From the cell containing the given text, extract its center point as [x, y] coordinate. 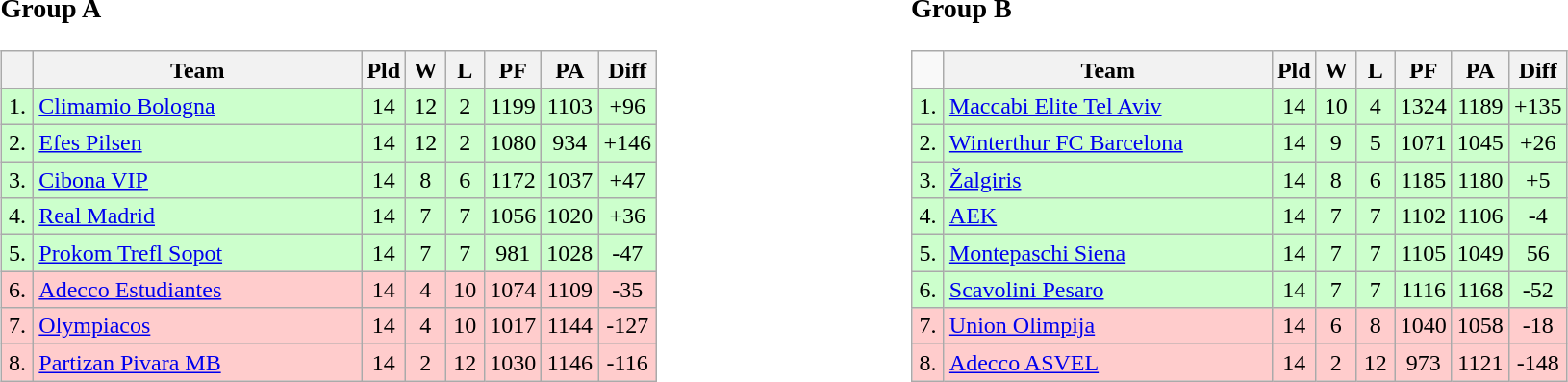
+96 [627, 106]
1020 [569, 216]
1116 [1424, 290]
1071 [1424, 143]
-35 [627, 290]
+36 [627, 216]
Adecco ASVEL [1108, 363]
Scavolini Pesaro [1108, 290]
Adecco Estudiantes [198, 290]
-116 [627, 363]
1168 [1479, 290]
1146 [569, 363]
1058 [1479, 326]
1105 [1424, 253]
1199 [514, 106]
1049 [1479, 253]
1102 [1424, 216]
1172 [514, 180]
1074 [514, 290]
934 [569, 143]
+5 [1537, 180]
Maccabi Elite Tel Aviv [1108, 106]
Prokom Trefl Sopot [198, 253]
-52 [1537, 290]
1028 [569, 253]
1180 [1479, 180]
1030 [514, 363]
-18 [1537, 326]
-4 [1537, 216]
Real Madrid [198, 216]
1324 [1424, 106]
Union Olimpija [1108, 326]
+47 [627, 180]
Žalgiris [1108, 180]
Olympiacos [198, 326]
1045 [1479, 143]
1037 [569, 180]
Efes Pilsen [198, 143]
1080 [514, 143]
1103 [569, 106]
Partizan Pivara MB [198, 363]
-148 [1537, 363]
5 [1376, 143]
+146 [627, 143]
-47 [627, 253]
Montepaschi Siena [1108, 253]
1144 [569, 326]
-127 [627, 326]
1109 [569, 290]
1106 [1479, 216]
1121 [1479, 363]
973 [1424, 363]
+26 [1537, 143]
1056 [514, 216]
1189 [1479, 106]
56 [1537, 253]
1040 [1424, 326]
AEK [1108, 216]
+135 [1537, 106]
Climamio Bologna [198, 106]
Cibona VIP [198, 180]
1185 [1424, 180]
Winterthur FC Barcelona [1108, 143]
981 [514, 253]
1017 [514, 326]
9 [1335, 143]
